Extract the [X, Y] coordinate from the center of the cell holding the provided text.  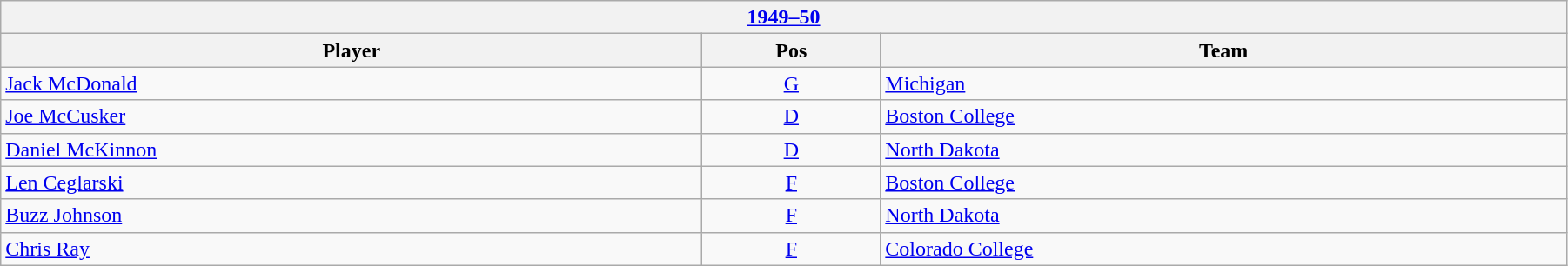
Chris Ray [352, 249]
Daniel McKinnon [352, 150]
Michigan [1223, 83]
Colorado College [1223, 249]
G [792, 83]
Jack McDonald [352, 83]
Team [1223, 50]
Joe McCusker [352, 116]
Pos [792, 50]
Player [352, 50]
Len Ceglarski [352, 183]
Buzz Johnson [352, 216]
1949–50 [784, 17]
